Capture the cell that displays the provided text and extract its (x, y) central coordinate. 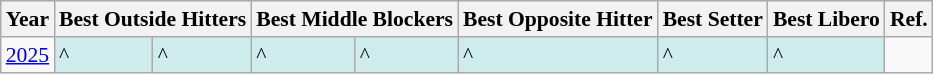
Best Outside Hitters (152, 19)
Year (28, 19)
Best Setter (713, 19)
2025 (28, 55)
Best Libero (826, 19)
Best Opposite Hitter (558, 19)
Ref. (909, 19)
Best Middle Blockers (354, 19)
